From the cell containing the given text, extract its center point as [X, Y] coordinate. 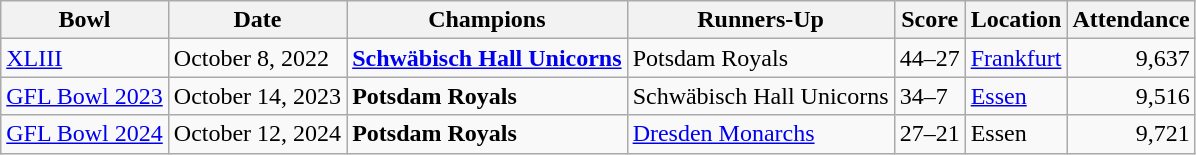
Champions [487, 20]
9,721 [1131, 134]
GFL Bowl 2023 [85, 96]
9,637 [1131, 58]
27–21 [930, 134]
Score [930, 20]
GFL Bowl 2024 [85, 134]
Date [257, 20]
Runners-Up [760, 20]
Dresden Monarchs [760, 134]
October 12, 2024 [257, 134]
Attendance [1131, 20]
October 14, 2023 [257, 96]
Location [1016, 20]
44–27 [930, 58]
October 8, 2022 [257, 58]
34–7 [930, 96]
9,516 [1131, 96]
Frankfurt [1016, 58]
XLIII [85, 58]
Bowl [85, 20]
